Return [x, y] of the center of cell containing provided text 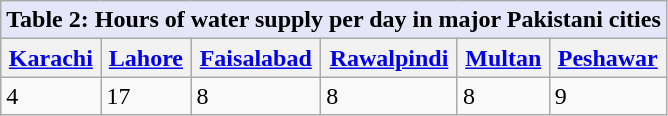
Lahore [146, 58]
Peshawar [608, 58]
Table 2: Hours of water supply per day in major Pakistani cities [334, 20]
9 [608, 96]
17 [146, 96]
Rawalpindi [390, 58]
Karachi [51, 58]
Faisalabad [256, 58]
4 [51, 96]
Multan [503, 58]
